Output the [X, Y] coordinate of the center of the cell containing the given text.  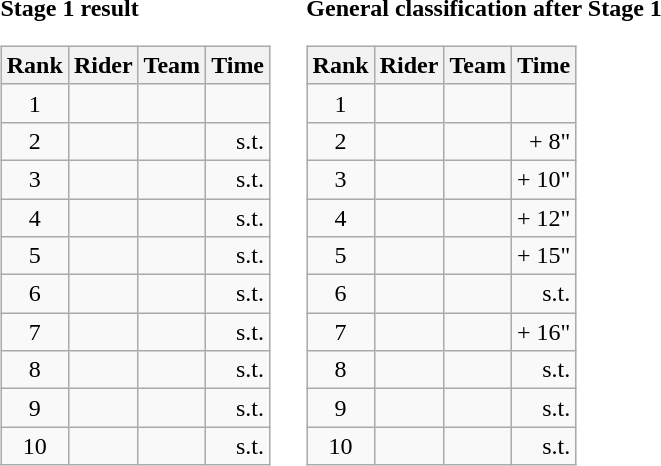
+ 16" [543, 332]
+ 8" [543, 141]
+ 15" [543, 256]
+ 10" [543, 179]
+ 12" [543, 217]
